Return the (x, y) coordinate for the center point of the cell that contains the specified text.  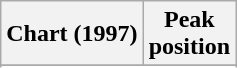
Peak position (189, 34)
Chart (1997) (72, 34)
